Detect which cell encompasses the target text, then output its (X, Y) center coordinate. 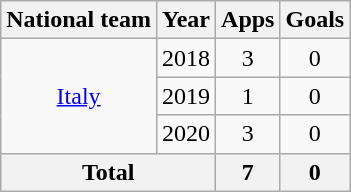
Italy (79, 96)
2019 (186, 96)
2020 (186, 134)
7 (248, 172)
Total (108, 172)
2018 (186, 58)
1 (248, 96)
Goals (315, 20)
Year (186, 20)
National team (79, 20)
Apps (248, 20)
